For the text-containing cell, return its midpoint in (X, Y) coordinate format. 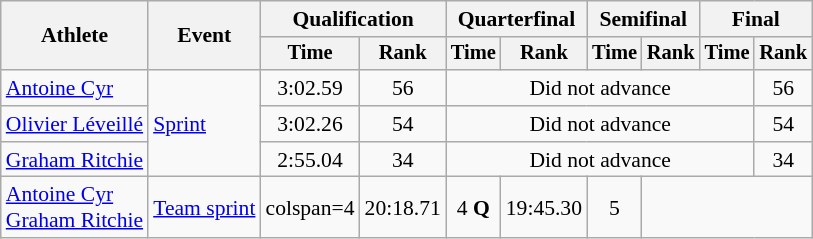
3:02.26 (310, 124)
Quarterfinal (516, 19)
Athlete (74, 36)
Olivier Léveillé (74, 124)
19:45.30 (544, 208)
20:18.71 (403, 208)
Graham Ritchie (74, 160)
5 (614, 208)
Team sprint (204, 208)
Sprint (204, 124)
3:02.59 (310, 88)
Event (204, 36)
4 Q (474, 208)
Antoine Cyr (74, 88)
2:55.04 (310, 160)
Qualification (352, 19)
Semifinal (643, 19)
Final (756, 19)
colspan=4 (310, 208)
Antoine CyrGraham Ritchie (74, 208)
